Determine the (X, Y) coordinate at the center of the cell enclosing the given text.  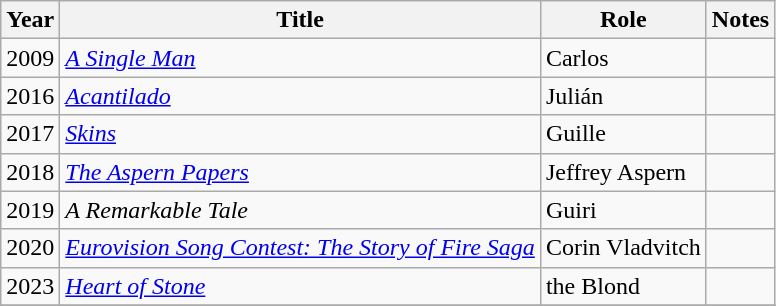
the Blond (623, 286)
2009 (30, 58)
2023 (30, 286)
2018 (30, 172)
Julián (623, 96)
Carlos (623, 58)
Year (30, 20)
2017 (30, 134)
2016 (30, 96)
Notes (740, 20)
Title (300, 20)
Jeffrey Aspern (623, 172)
Eurovision Song Contest: The Story of Fire Saga (300, 248)
Skins (300, 134)
Heart of Stone (300, 286)
Guille (623, 134)
Corin Vladvitch (623, 248)
Acantilado (300, 96)
The Aspern Papers (300, 172)
Role (623, 20)
A Single Man (300, 58)
A Remarkable Tale (300, 210)
2019 (30, 210)
Guiri (623, 210)
2020 (30, 248)
